Provide the [X, Y] coordinate of the cell's center where the given text is located.  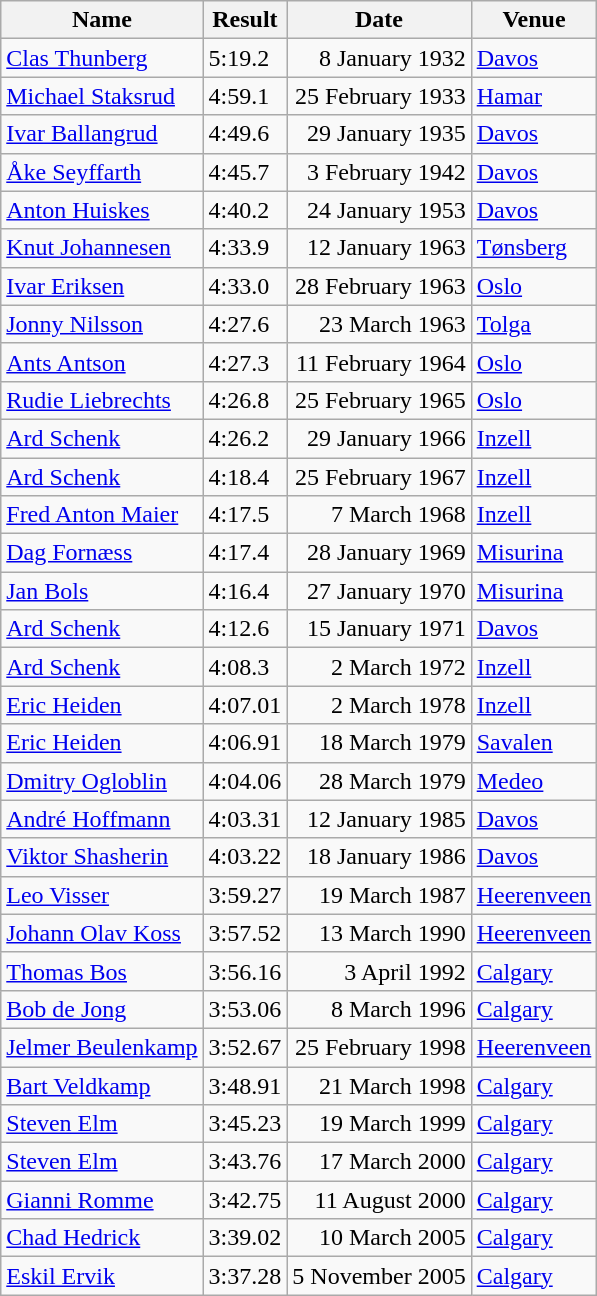
29 January 1935 [379, 134]
3:45.23 [245, 1124]
Viktor Shasherin [102, 857]
25 February 1967 [379, 477]
10 March 2005 [379, 1238]
13 March 1990 [379, 933]
3:42.75 [245, 1200]
4:45.7 [245, 172]
Gianni Romme [102, 1200]
3:43.76 [245, 1162]
11 February 1964 [379, 362]
Rudie Liebrechts [102, 400]
Name [102, 20]
21 March 1998 [379, 1085]
Jonny Nilsson [102, 324]
Dag Fornæss [102, 553]
28 March 1979 [379, 781]
Eskil Ervik [102, 1276]
3:48.91 [245, 1085]
4:33.9 [245, 248]
Date [379, 20]
Ivar Ballangrud [102, 134]
23 March 1963 [379, 324]
Medeo [534, 781]
Venue [534, 20]
19 March 1987 [379, 895]
Hamar [534, 96]
4:07.01 [245, 705]
28 February 1963 [379, 286]
4:49.6 [245, 134]
Åke Seyffarth [102, 172]
19 March 1999 [379, 1124]
27 January 1970 [379, 591]
Johann Olav Koss [102, 933]
8 January 1932 [379, 58]
4:16.4 [245, 591]
4:59.1 [245, 96]
4:27.6 [245, 324]
4:06.91 [245, 743]
Michael Staksrud [102, 96]
Thomas Bos [102, 971]
4:17.4 [245, 553]
25 February 1965 [379, 400]
Tolga [534, 324]
4:08.3 [245, 667]
4:26.8 [245, 400]
25 February 1933 [379, 96]
25 February 1998 [379, 1047]
Jelmer Beulenkamp [102, 1047]
5:19.2 [245, 58]
4:40.2 [245, 210]
3 February 1942 [379, 172]
4:27.3 [245, 362]
3:53.06 [245, 1009]
Tønsberg [534, 248]
18 March 1979 [379, 743]
Fred Anton Maier [102, 515]
2 March 1972 [379, 667]
15 January 1971 [379, 629]
4:04.06 [245, 781]
Bob de Jong [102, 1009]
4:03.22 [245, 857]
12 January 1963 [379, 248]
24 January 1953 [379, 210]
Ivar Eriksen [102, 286]
4:03.31 [245, 819]
3:52.67 [245, 1047]
Result [245, 20]
Knut Johannesen [102, 248]
Savalen [534, 743]
8 March 1996 [379, 1009]
3:56.16 [245, 971]
29 January 1966 [379, 438]
3:39.02 [245, 1238]
3:37.28 [245, 1276]
Chad Hedrick [102, 1238]
3:59.27 [245, 895]
12 January 1985 [379, 819]
2 March 1978 [379, 705]
18 January 1986 [379, 857]
4:17.5 [245, 515]
André Hoffmann [102, 819]
4:18.4 [245, 477]
Clas Thunberg [102, 58]
Dmitry Ogloblin [102, 781]
Bart Veldkamp [102, 1085]
Leo Visser [102, 895]
Jan Bols [102, 591]
17 March 2000 [379, 1162]
Ants Antson [102, 362]
4:26.2 [245, 438]
5 November 2005 [379, 1276]
3:57.52 [245, 933]
7 March 1968 [379, 515]
28 January 1969 [379, 553]
11 August 2000 [379, 1200]
3 April 1992 [379, 971]
4:12.6 [245, 629]
Anton Huiskes [102, 210]
4:33.0 [245, 286]
